Provide the [X, Y] coordinate of the cell's center where the given text is located.  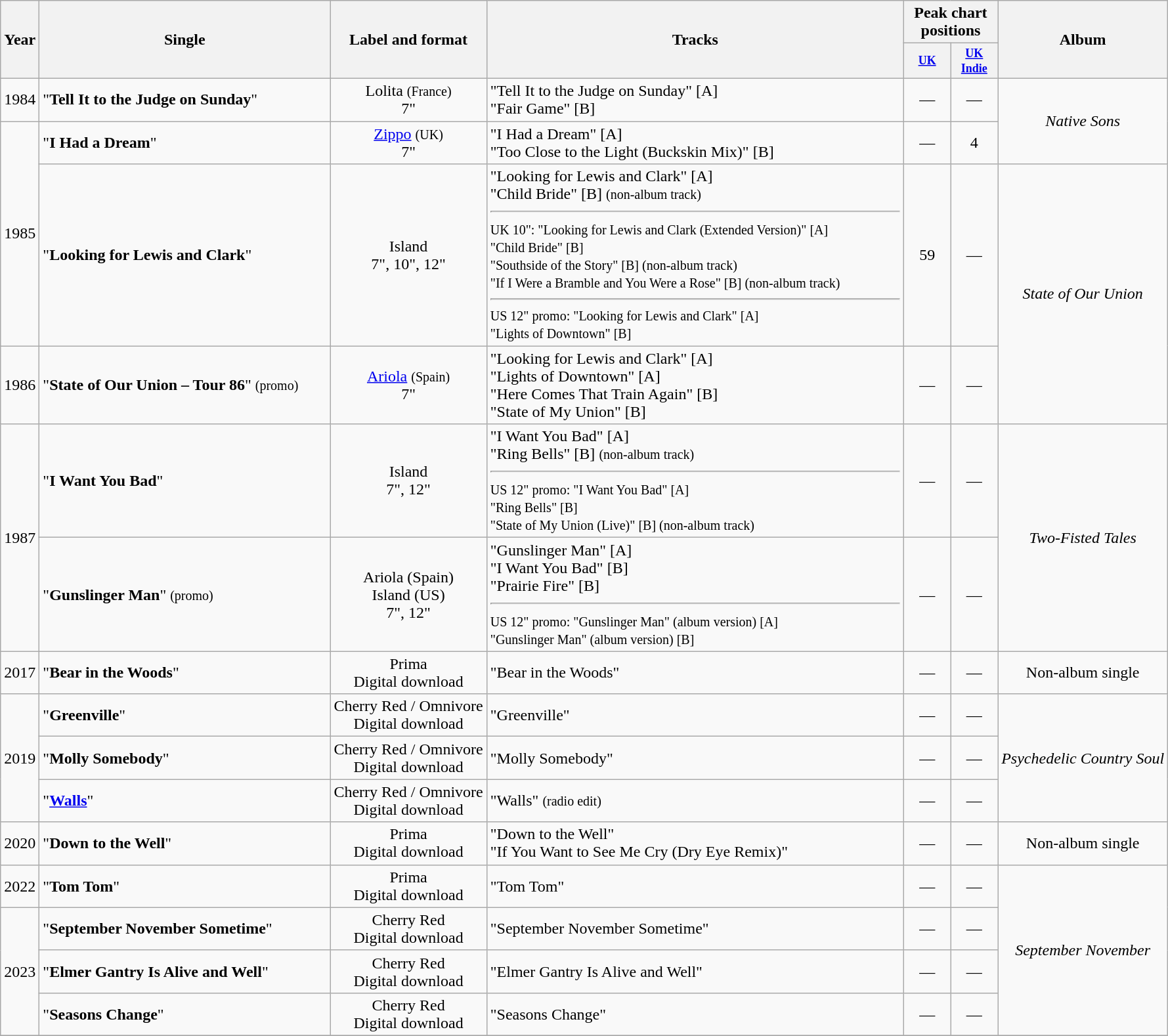
Year [20, 39]
"Looking for Lewis and Clark" [A]"Lights of Downtown" [A]"Here Comes That Train Again" [B]"State of My Union" [B] [695, 385]
UK Indie [974, 61]
2019 [20, 758]
"Walls" (radio edit) [695, 801]
"State of Our Union – Tour 86" (promo) [185, 385]
State of Our Union [1083, 294]
Psychedelic Country Soul [1083, 758]
"Gunslinger Man" [A]"I Want You Bad" [B] "Prairie Fire" [B]US 12" promo: "Gunslinger Man" (album version) [A]"Gunslinger Man" (album version) [B] [695, 595]
2022 [20, 886]
Island7", 12" [408, 481]
2023 [20, 972]
"Tell It to the Judge on Sunday" [A]"Fair Game" [B] [695, 100]
Album [1083, 39]
Peak chart positions [951, 22]
"Tell It to the Judge on Sunday" [185, 100]
59 [927, 255]
4 [974, 143]
Single [185, 39]
1986 [20, 385]
1985 [20, 234]
Zippo (UK)7" [408, 143]
Two-Fisted Tales [1083, 538]
1984 [20, 100]
UK [927, 61]
Label and format [408, 39]
Ariola (Spain)7" [408, 385]
Ariola (Spain)Island (US)7", 12" [408, 595]
2017 [20, 672]
"Looking for Lewis and Clark" [185, 255]
"Down to the Well""If You Want to See Me Cry (Dry Eye Remix)" [695, 843]
Lolita (France)7" [408, 100]
"I Want You Bad" [185, 481]
2020 [20, 843]
"Gunslinger Man" (promo) [185, 595]
"Walls" [185, 801]
Native Sons [1083, 121]
"Down to the Well" [185, 843]
"I Had a Dream" [185, 143]
"I Had a Dream" [A]"Too Close to the Light (Buckskin Mix)" [B] [695, 143]
Island7", 10", 12" [408, 255]
September November [1083, 950]
Tracks [695, 39]
1987 [20, 538]
